Detect which cell encompasses the target text, then output its (x, y) center coordinate. 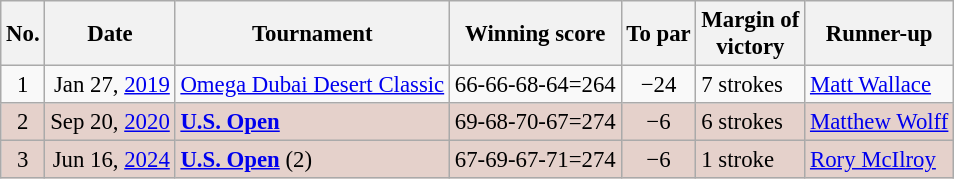
Matthew Wolff (880, 122)
Sep 20, 2020 (110, 122)
Matt Wallace (880, 85)
6 strokes (750, 122)
2 (23, 122)
1 (23, 85)
69-68-70-67=274 (535, 122)
Runner-up (880, 34)
Rory McIlroy (880, 160)
Tournament (312, 34)
No. (23, 34)
Omega Dubai Desert Classic (312, 85)
U.S. Open (2) (312, 160)
Margin ofvictory (750, 34)
Jun 16, 2024 (110, 160)
67-69-67-71=274 (535, 160)
Winning score (535, 34)
To par (658, 34)
7 strokes (750, 85)
1 stroke (750, 160)
Jan 27, 2019 (110, 85)
U.S. Open (312, 122)
66-66-68-64=264 (535, 85)
−24 (658, 85)
Date (110, 34)
3 (23, 160)
